Detect which cell encompasses the target text, then output its (x, y) center coordinate. 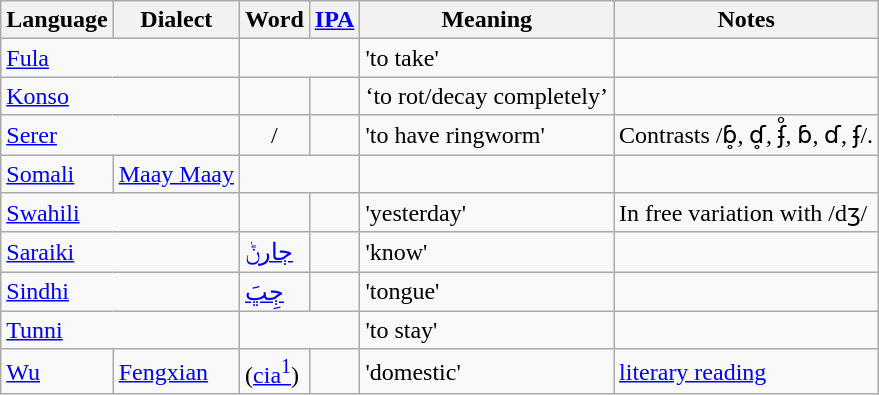
/ (275, 135)
'to take' (487, 58)
Fula (120, 58)
Dialect (176, 20)
Contrasts /ɓ̥, ɗ̥, ʄ̊, ɓ, ɗ, ʄ/. (746, 135)
Notes (746, 20)
Fengxian (176, 372)
Saraiki (120, 252)
'yesterday' (487, 213)
Swahili (120, 213)
Word (275, 20)
'domestic' (487, 372)
literary reading (746, 372)
Wu (57, 372)
Konso (120, 96)
Sindhi (120, 292)
'know' (487, 252)
(cia1) (275, 372)
Meaning (487, 20)
ڄِڀَ (275, 292)
'to have ringworm' (487, 135)
ڄارݨ (275, 252)
Serer (120, 135)
Language (57, 20)
In free variation with /dʒ/ (746, 213)
Maay Maay (176, 173)
IPA (334, 20)
'to stay' (487, 330)
Somali (57, 173)
'tongue' (487, 292)
Tunni (120, 330)
‘to rot/decay completely’ (487, 96)
